Return (x, y) of the center of cell containing provided text 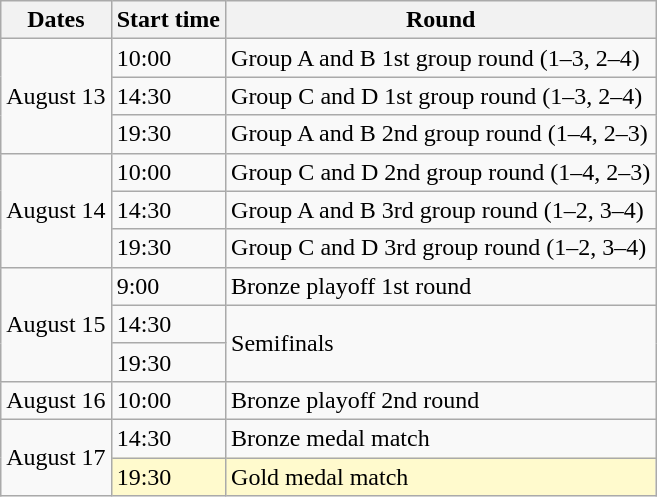
Semifinals (441, 343)
Gold medal match (441, 477)
Group A and B 3rd group round (1–2, 3–4) (441, 210)
Group C and D 2nd group round (1–4, 2–3) (441, 172)
9:00 (168, 286)
August 17 (56, 457)
Bronze medal match (441, 438)
Group A and B 2nd group round (1–4, 2–3) (441, 134)
Group A and B 1st group round (1–3, 2–4) (441, 58)
August 16 (56, 400)
Bronze playoff 2nd round (441, 400)
August 13 (56, 96)
Group C and D 3rd group round (1–2, 3–4) (441, 248)
Bronze playoff 1st round (441, 286)
August 14 (56, 210)
Round (441, 20)
Group C and D 1st group round (1–3, 2–4) (441, 96)
Dates (56, 20)
Start time (168, 20)
August 15 (56, 324)
